Detect which cell encompasses the target text, then output its [x, y] center coordinate. 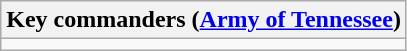
Key commanders (Army of Tennessee) [204, 20]
